Return the (X, Y) coordinate for the center point of the cell that contains the specified text.  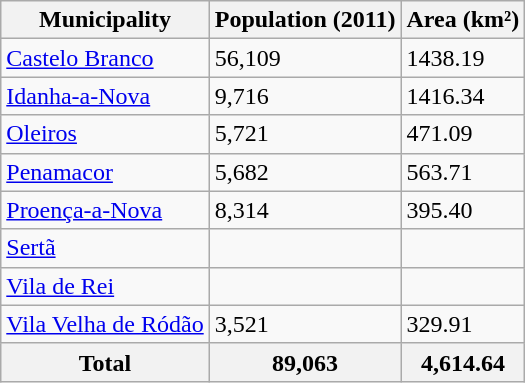
563.71 (463, 172)
8,314 (305, 210)
Total (105, 362)
89,063 (305, 362)
3,521 (305, 324)
5,682 (305, 172)
1438.19 (463, 58)
Municipality (105, 20)
Vila Velha de Ródão (105, 324)
Area (km²) (463, 20)
5,721 (305, 134)
Vila de Rei (105, 286)
Idanha-a-Nova (105, 96)
9,716 (305, 96)
395.40 (463, 210)
Oleiros (105, 134)
Castelo Branco (105, 58)
471.09 (463, 134)
Sertã (105, 248)
Proença-a-Nova (105, 210)
4,614.64 (463, 362)
Population (2011) (305, 20)
329.91 (463, 324)
1416.34 (463, 96)
Penamacor (105, 172)
56,109 (305, 58)
